Capture the cell that displays the provided text and extract its [X, Y] central coordinate. 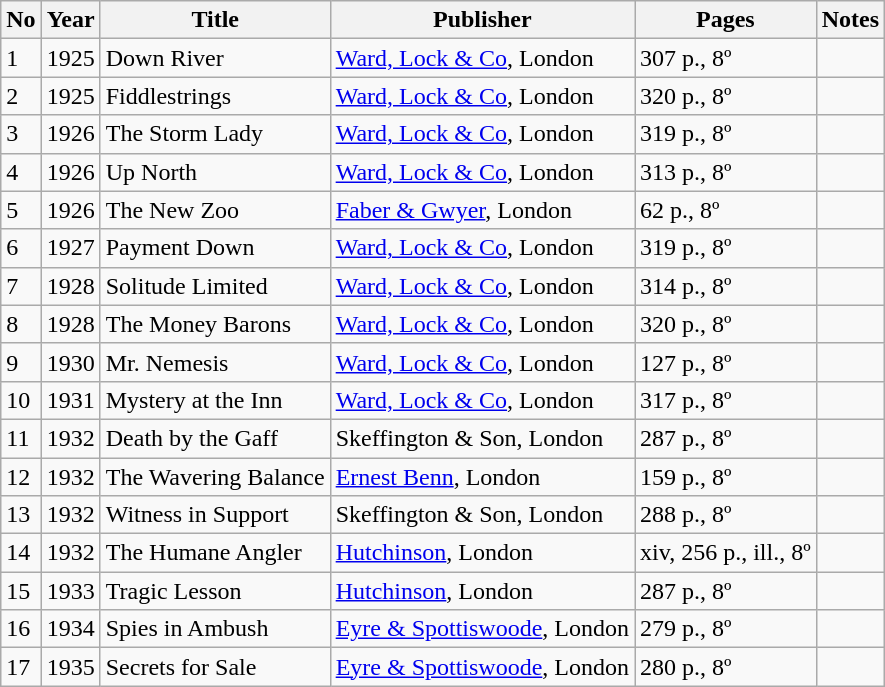
Death by the Gaff [215, 438]
The Money Barons [215, 324]
1935 [70, 667]
No [21, 20]
Spies in Ambush [215, 629]
127 p., 8º [726, 362]
Ernest Benn, London [482, 477]
Secrets for Sale [215, 667]
279 p., 8º [726, 629]
1933 [70, 591]
Payment Down [215, 248]
10 [21, 400]
The Humane Angler [215, 553]
2 [21, 96]
Mr. Nemesis [215, 362]
Tragic Lesson [215, 591]
Fiddlestrings [215, 96]
Year [70, 20]
307 p., 8º [726, 58]
12 [21, 477]
317 p., 8º [726, 400]
62 p., 8º [726, 210]
8 [21, 324]
1934 [70, 629]
Faber & Gwyer, London [482, 210]
The New Zoo [215, 210]
16 [21, 629]
14 [21, 553]
Down River [215, 58]
Notes [850, 20]
288 p., 8º [726, 515]
3 [21, 134]
Pages [726, 20]
5 [21, 210]
The Wavering Balance [215, 477]
280 p., 8º [726, 667]
314 p., 8º [726, 286]
1930 [70, 362]
9 [21, 362]
Mystery at the Inn [215, 400]
313 p., 8º [726, 172]
13 [21, 515]
159 p., 8º [726, 477]
15 [21, 591]
7 [21, 286]
1927 [70, 248]
17 [21, 667]
The Storm Lady [215, 134]
Title [215, 20]
11 [21, 438]
1931 [70, 400]
xiv, 256 p., ill., 8º [726, 553]
4 [21, 172]
Publisher [482, 20]
Witness in Support [215, 515]
Solitude Limited [215, 286]
6 [21, 248]
1 [21, 58]
Up North [215, 172]
